Scan for the cell matching the given text and deliver its (x, y) coordinate at center. 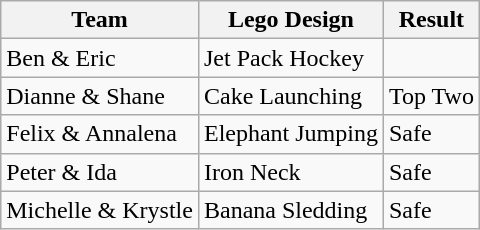
Elephant Jumping (290, 134)
Result (431, 20)
Cake Launching (290, 96)
Banana Sledding (290, 210)
Top Two (431, 96)
Dianne & Shane (100, 96)
Jet Pack Hockey (290, 58)
Ben & Eric (100, 58)
Peter & Ida (100, 172)
Iron Neck (290, 172)
Lego Design (290, 20)
Michelle & Krystle (100, 210)
Team (100, 20)
Felix & Annalena (100, 134)
